Identify which cell holds the provided text, then report its [X, Y] central coordinate. 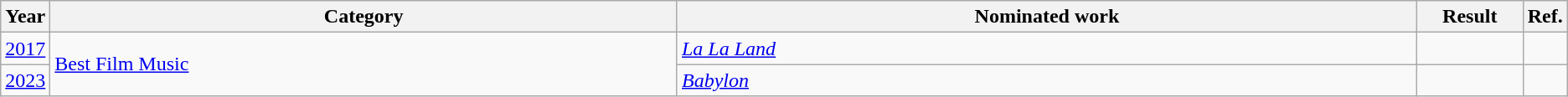
Result [1469, 17]
Year [25, 17]
Best Film Music [364, 64]
Category [364, 17]
Ref. [1545, 17]
Nominated work [1047, 17]
La La Land [1047, 48]
Babylon [1047, 80]
2017 [25, 48]
2023 [25, 80]
